Search for the cell housing the specified text and yield its (X, Y) center coordinate. 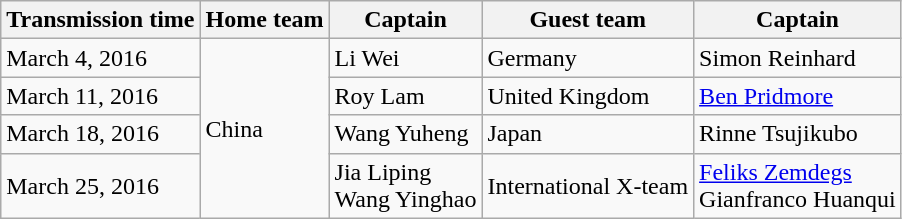
Japan (588, 134)
Germany (588, 58)
Wang Yuheng (406, 134)
Simon Reinhard (798, 58)
March 25, 2016 (100, 186)
Transmission time (100, 20)
March 4, 2016 (100, 58)
Jia LipingWang Yinghao (406, 186)
Rinne Tsujikubo (798, 134)
Li Wei (406, 58)
March 11, 2016 (100, 96)
Home team (264, 20)
March 18, 2016 (100, 134)
Roy Lam (406, 96)
United Kingdom (588, 96)
Guest team (588, 20)
Feliks ZemdegsGianfranco Huanqui (798, 186)
China (264, 128)
International X-team (588, 186)
Ben Pridmore (798, 96)
